Return [x, y] of the center of cell containing provided text 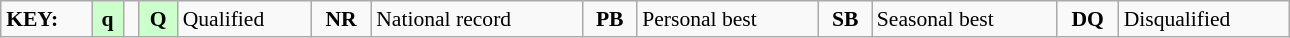
DQ [1088, 19]
NR [341, 19]
National record [476, 19]
KEY: [46, 19]
SB [846, 19]
PB [610, 19]
Q [158, 19]
Personal best [728, 19]
Qualified [244, 19]
q [108, 19]
Seasonal best [964, 19]
Disqualified [1204, 19]
